Identify which cell holds the provided text, then report its [x, y] central coordinate. 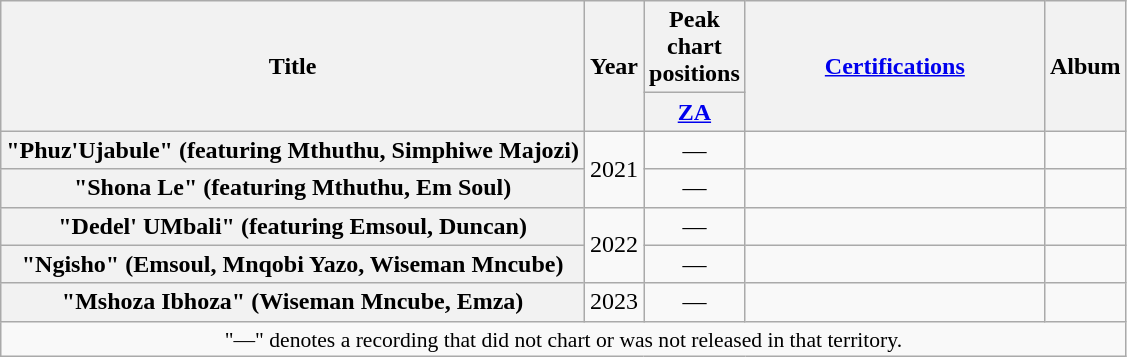
2021 [614, 169]
2023 [614, 302]
ZA [695, 112]
Peak chart positions [695, 47]
"—" denotes a recording that did not chart or was not released in that territory. [564, 339]
Year [614, 66]
"Mshoza Ibhoza" (Wiseman Mncube, Emza) [293, 302]
"Phuz'Ujabule" (featuring Mthuthu, Simphiwe Majozi) [293, 150]
"Dedel' UMbali" (featuring Emsoul, Duncan) [293, 226]
2022 [614, 245]
Album [1085, 66]
"Shona Le" (featuring Mthuthu, Em Soul) [293, 188]
Title [293, 66]
"Ngisho" (Emsoul, Mnqobi Yazo, Wiseman Mncube) [293, 264]
Certifications [894, 66]
